Return (x, y) of the center of cell containing provided text 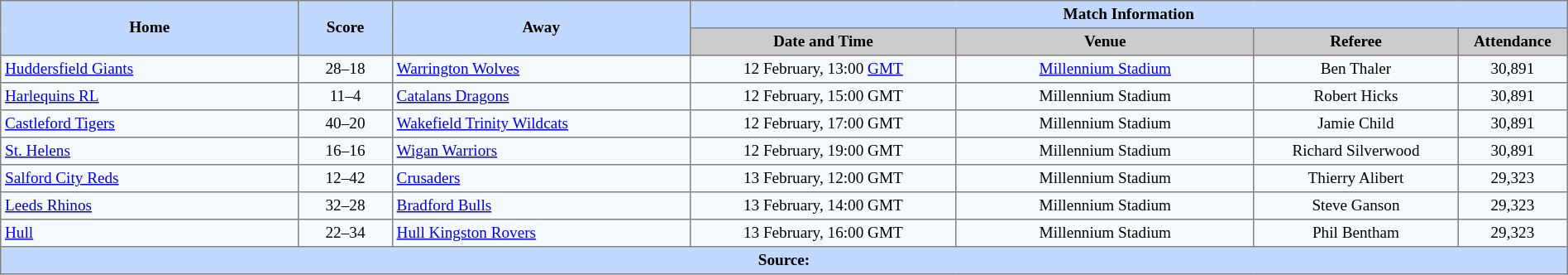
13 February, 14:00 GMT (823, 205)
Home (150, 28)
Jamie Child (1355, 124)
Venue (1105, 41)
12 February, 15:00 GMT (823, 96)
Warrington Wolves (541, 70)
Ben Thaler (1355, 70)
Referee (1355, 41)
Robert Hicks (1355, 96)
Wakefield Trinity Wildcats (541, 124)
12 February, 13:00 GMT (823, 70)
12 February, 19:00 GMT (823, 151)
St. Helens (150, 151)
Hull (150, 234)
11–4 (346, 96)
32–28 (346, 205)
13 February, 16:00 GMT (823, 234)
Match Information (1128, 15)
Richard Silverwood (1355, 151)
Bradford Bulls (541, 205)
Huddersfield Giants (150, 70)
Salford City Reds (150, 179)
12 February, 17:00 GMT (823, 124)
22–34 (346, 234)
Date and Time (823, 41)
Castleford Tigers (150, 124)
Crusaders (541, 179)
13 February, 12:00 GMT (823, 179)
Attendance (1513, 41)
Harlequins RL (150, 96)
Leeds Rhinos (150, 205)
16–16 (346, 151)
Steve Ganson (1355, 205)
Away (541, 28)
Source: (784, 260)
Hull Kingston Rovers (541, 234)
Score (346, 28)
12–42 (346, 179)
Wigan Warriors (541, 151)
28–18 (346, 70)
Catalans Dragons (541, 96)
40–20 (346, 124)
Thierry Alibert (1355, 179)
Phil Bentham (1355, 234)
